Capture the cell that displays the provided text and extract its [X, Y] central coordinate. 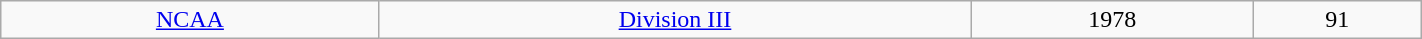
Division III [675, 20]
NCAA [190, 20]
91 [1337, 20]
1978 [1112, 20]
